For the text-containing cell, return its midpoint in [x, y] coordinate format. 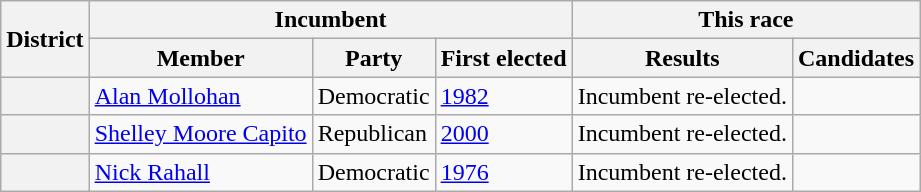
1976 [504, 172]
1982 [504, 96]
Alan Mollohan [200, 96]
2000 [504, 134]
Incumbent [330, 20]
Results [682, 58]
Shelley Moore Capito [200, 134]
This race [746, 20]
Nick Rahall [200, 172]
Candidates [856, 58]
Member [200, 58]
Party [374, 58]
District [45, 39]
Republican [374, 134]
First elected [504, 58]
